Identify which cell holds the provided text, then report its (X, Y) central coordinate. 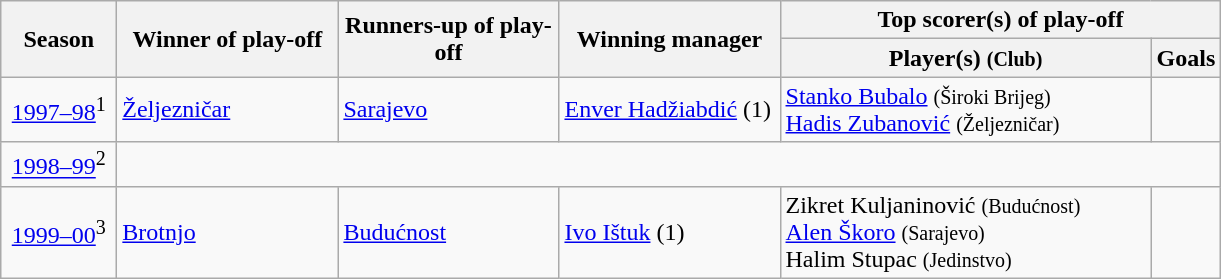
Runners-up of play-off (448, 39)
Season (59, 39)
Ivo Ištuk (1) (670, 232)
Enver Hadžiabdić (1) (670, 110)
Winner of play-off (228, 39)
1999–003 (59, 232)
Stanko Bubalo (Široki Brijeg) Hadis Zubanović (Željezničar) (966, 110)
Zikret Kuljaninović (Budućnost) Alen Škoro (Sarajevo) Halim Stupac (Jedinstvo) (966, 232)
Željezničar (228, 110)
Brotnjo (228, 232)
1998–992 (59, 164)
Budućnost (448, 232)
Sarajevo (448, 110)
1997–981 (59, 110)
Player(s) (Club) (966, 58)
Winning manager (670, 39)
Goals (1186, 58)
Top scorer(s) of play-off (1000, 20)
